Search for the cell housing the specified text and yield its (X, Y) center coordinate. 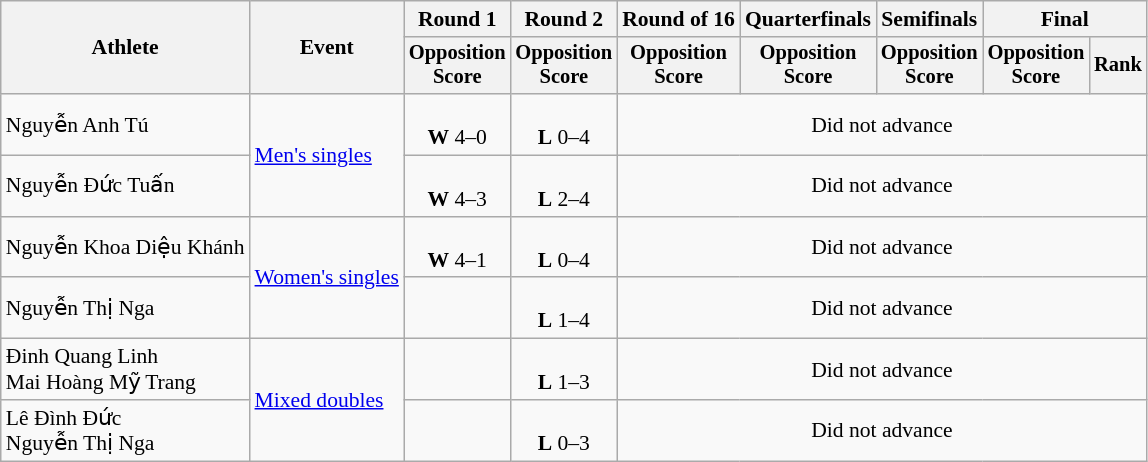
Mixed doubles (327, 400)
Semifinals (930, 19)
Nguyễn Thị Nga (126, 308)
Quarterfinals (808, 19)
Đinh Quang LinhMai Hoàng Mỹ Trang (126, 370)
Final (1065, 19)
Round 1 (458, 19)
L 1–3 (564, 370)
L 1–4 (564, 308)
Nguyễn Đức Tuấn (126, 186)
W 4–1 (458, 248)
W 4–3 (458, 186)
Women's singles (327, 278)
L 0–3 (564, 430)
Event (327, 48)
Athlete (126, 48)
Nguyễn Khoa Diệu Khánh (126, 248)
W 4–0 (458, 124)
Round of 16 (678, 19)
Round 2 (564, 19)
Rank (1118, 66)
Nguyễn Anh Tú (126, 124)
L 2–4 (564, 186)
Men's singles (327, 155)
Lê Đình ĐứcNguyễn Thị Nga (126, 430)
